Locate the cell with the specified text and output its [X, Y] center coordinate. 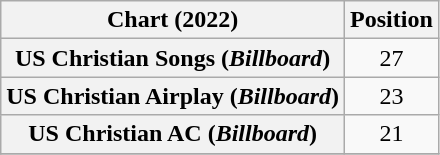
21 [392, 134]
Chart (2022) [173, 20]
US Christian Songs (Billboard) [173, 58]
27 [392, 58]
23 [392, 96]
US Christian Airplay (Billboard) [173, 96]
US Christian AC (Billboard) [173, 134]
Position [392, 20]
